Return the [X, Y] coordinate for the center point of the cell that contains the specified text.  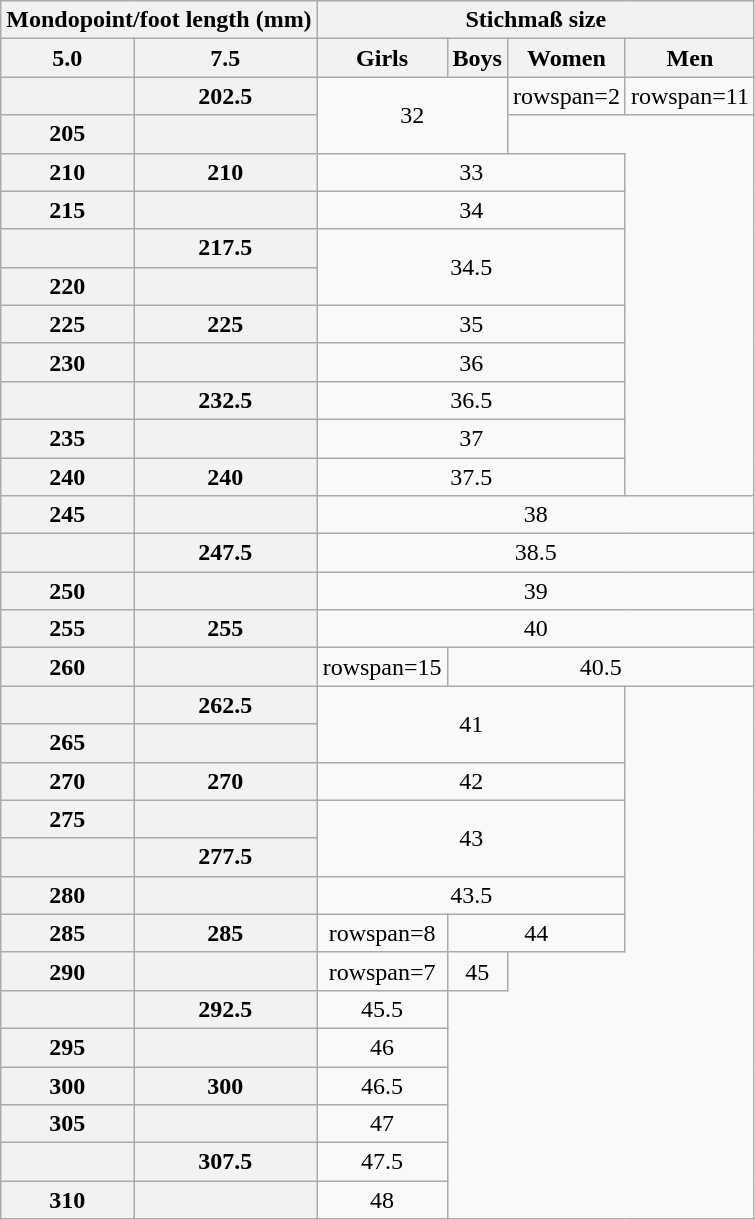
230 [68, 362]
37 [471, 438]
rowspan=7 [382, 971]
Mondopoint/foot length (mm) [159, 20]
247.5 [226, 553]
rowspan=8 [382, 933]
42 [471, 781]
33 [471, 172]
235 [68, 438]
260 [68, 667]
34.5 [471, 267]
38.5 [536, 553]
43.5 [471, 895]
44 [536, 933]
217.5 [226, 248]
36.5 [471, 400]
Girls [382, 58]
43 [471, 838]
280 [68, 895]
245 [68, 515]
Boys [477, 58]
46.5 [382, 1085]
rowspan=15 [382, 667]
305 [68, 1124]
45 [477, 971]
292.5 [226, 1009]
310 [68, 1200]
rowspan=11 [690, 96]
295 [68, 1047]
265 [68, 743]
36 [471, 362]
47.5 [382, 1162]
40.5 [600, 667]
39 [536, 591]
41 [471, 724]
Men [690, 58]
290 [68, 971]
202.5 [226, 96]
215 [68, 210]
220 [68, 286]
34 [471, 210]
275 [68, 819]
45.5 [382, 1009]
46 [382, 1047]
37.5 [471, 477]
rowspan=2 [566, 96]
307.5 [226, 1162]
40 [536, 629]
262.5 [226, 705]
277.5 [226, 857]
38 [536, 515]
250 [68, 591]
7.5 [226, 58]
232.5 [226, 400]
48 [382, 1200]
35 [471, 324]
205 [68, 134]
Women [566, 58]
Stichmaß size [536, 20]
32 [412, 115]
5.0 [68, 58]
47 [382, 1124]
